Provide the [x, y] coordinate of the cell's center where the given text is located.  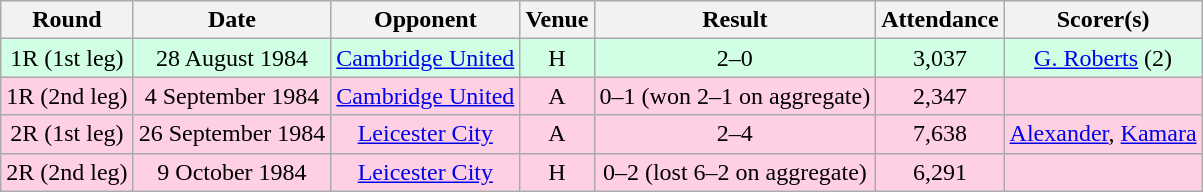
Venue [557, 20]
4 September 1984 [232, 96]
0–2 (lost 6–2 on aggregate) [735, 172]
Opponent [426, 20]
G. Roberts (2) [1103, 58]
2,347 [940, 96]
Attendance [940, 20]
2–0 [735, 58]
28 August 1984 [232, 58]
Result [735, 20]
6,291 [940, 172]
0–1 (won 2–1 on aggregate) [735, 96]
Alexander, Kamara [1103, 134]
2R (2nd leg) [67, 172]
Round [67, 20]
Date [232, 20]
3,037 [940, 58]
26 September 1984 [232, 134]
2–4 [735, 134]
Scorer(s) [1103, 20]
7,638 [940, 134]
1R (2nd leg) [67, 96]
2R (1st leg) [67, 134]
9 October 1984 [232, 172]
1R (1st leg) [67, 58]
